From the cell containing the given text, extract its center point as [X, Y] coordinate. 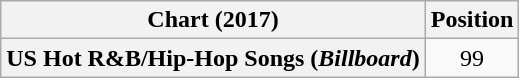
US Hot R&B/Hip-Hop Songs (Billboard) [213, 58]
Chart (2017) [213, 20]
99 [472, 58]
Position [472, 20]
